Extract the [X, Y] coordinate from the center of the cell holding the provided text.  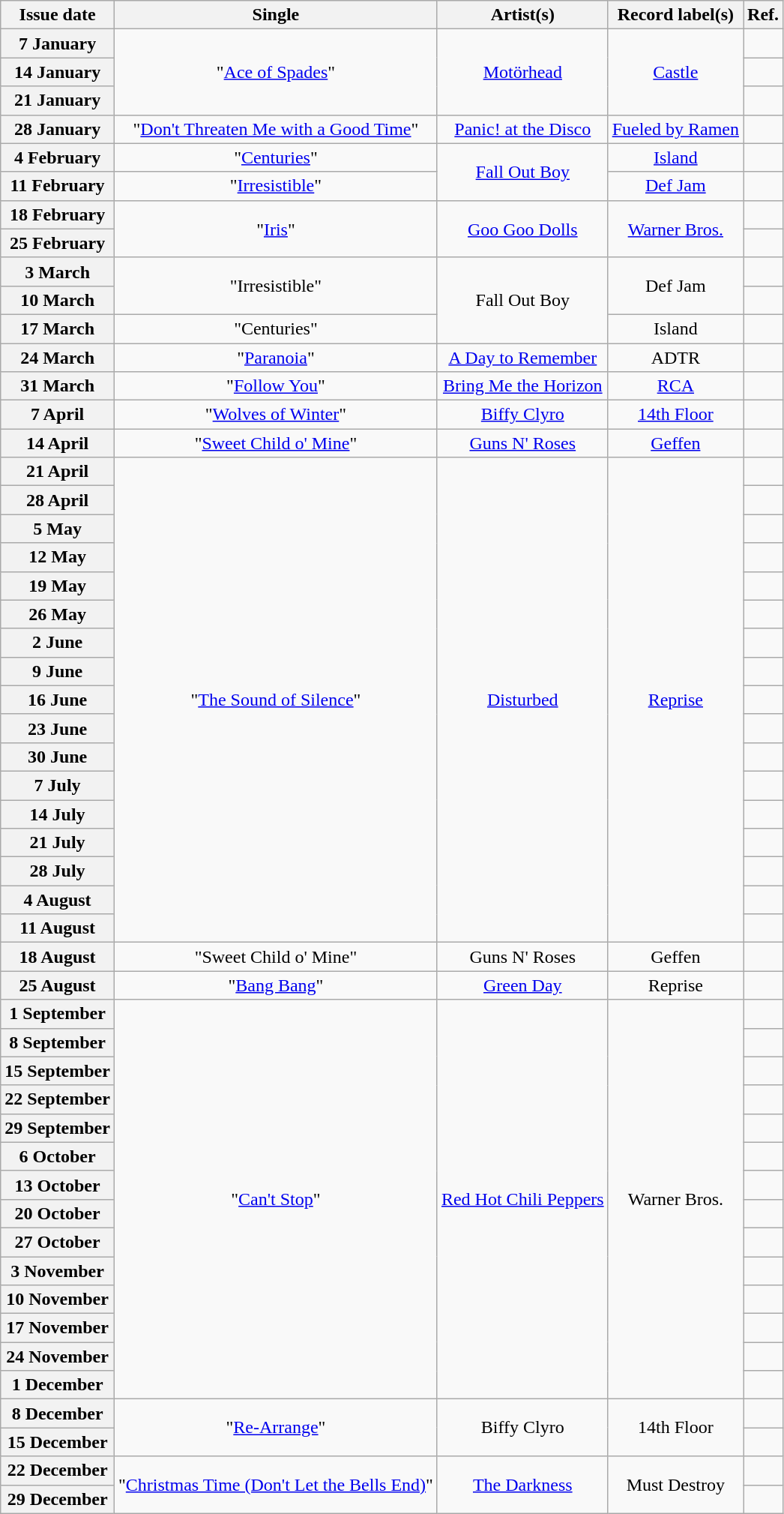
1 December [58, 1385]
5 May [58, 529]
27 October [58, 1242]
24 November [58, 1357]
Goo Goo Dolls [522, 229]
Ref. [763, 15]
8 September [58, 1042]
31 March [58, 386]
RCA [675, 386]
18 August [58, 957]
ADTR [675, 358]
21 January [58, 100]
19 May [58, 586]
16 June [58, 700]
"Can't Stop" [276, 1200]
3 March [58, 271]
1 September [58, 1014]
26 May [58, 614]
Panic! at the Disco [522, 129]
"Follow You" [276, 386]
24 March [58, 358]
7 July [58, 785]
21 April [58, 472]
4 February [58, 157]
30 June [58, 757]
14 January [58, 72]
28 January [58, 129]
Record label(s) [675, 15]
Motörhead [522, 72]
Green Day [522, 985]
Red Hot Chili Peppers [522, 1200]
11 February [58, 186]
22 September [58, 1099]
"Christmas Time (Don't Let the Bells End)" [276, 1485]
Disturbed [522, 700]
9 June [58, 671]
29 September [58, 1128]
17 March [58, 328]
The Darkness [522, 1485]
Issue date [58, 15]
15 December [58, 1442]
7 April [58, 415]
7 January [58, 43]
18 February [58, 214]
Must Destroy [675, 1485]
3 November [58, 1271]
28 July [58, 871]
10 November [58, 1300]
25 August [58, 985]
15 September [58, 1071]
Single [276, 15]
"Wolves of Winter" [276, 415]
11 August [58, 928]
22 December [58, 1471]
8 December [58, 1414]
"Don't Threaten Me with a Good Time" [276, 129]
4 August [58, 900]
14 April [58, 443]
Bring Me the Horizon [522, 386]
21 July [58, 843]
Artist(s) [522, 15]
12 May [58, 557]
2 June [58, 643]
25 February [58, 243]
"Iris" [276, 229]
23 June [58, 728]
13 October [58, 1185]
20 October [58, 1213]
Fueled by Ramen [675, 129]
14 July [58, 814]
A Day to Remember [522, 358]
17 November [58, 1328]
Castle [675, 72]
"Bang Bang" [276, 985]
"Re-Arrange" [276, 1428]
"Ace of Spades" [276, 72]
29 December [58, 1499]
10 March [58, 300]
28 April [58, 500]
"Paranoia" [276, 358]
6 October [58, 1156]
"The Sound of Silence" [276, 700]
